Extract the (X, Y) coordinate from the center of the cell holding the provided text.  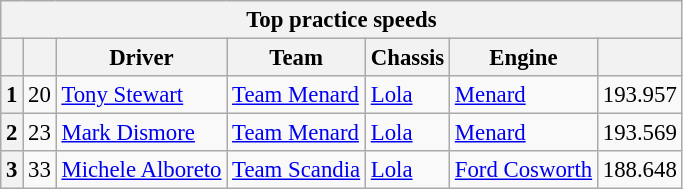
3 (12, 170)
Ford Cosworth (524, 170)
20 (40, 95)
188.648 (640, 170)
Tony Stewart (142, 95)
Driver (142, 58)
1 (12, 95)
33 (40, 170)
193.957 (640, 95)
2 (12, 133)
Michele Alboreto (142, 170)
Team Scandia (296, 170)
Engine (524, 58)
Top practice speeds (342, 20)
Team (296, 58)
Mark Dismore (142, 133)
23 (40, 133)
Chassis (407, 58)
193.569 (640, 133)
